Search for the cell housing the specified text and yield its [x, y] center coordinate. 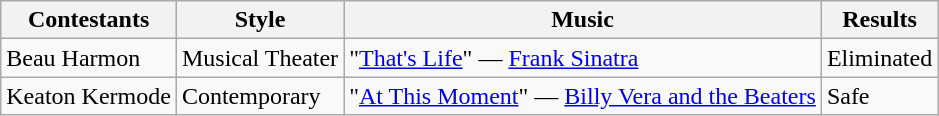
Eliminated [879, 58]
Contestants [89, 20]
"At This Moment" — Billy Vera and the Beaters [583, 96]
Musical Theater [260, 58]
Results [879, 20]
Keaton Kermode [89, 96]
Style [260, 20]
"That's Life" — Frank Sinatra [583, 58]
Safe [879, 96]
Music [583, 20]
Contemporary [260, 96]
Beau Harmon [89, 58]
